Extract the [X, Y] coordinate from the center of the cell holding the provided text.  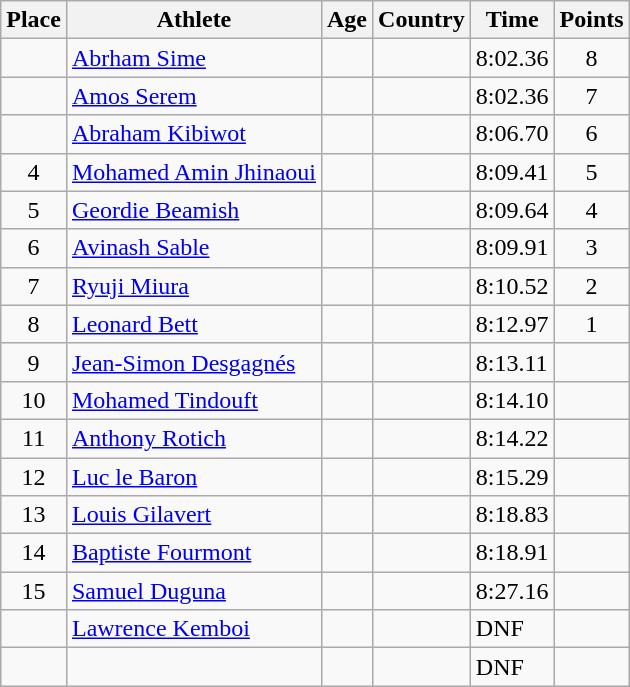
11 [34, 438]
8:14.10 [512, 400]
14 [34, 553]
12 [34, 477]
Country [422, 20]
Avinash Sable [194, 248]
Anthony Rotich [194, 438]
Abrham Sime [194, 58]
8:09.41 [512, 172]
3 [592, 248]
2 [592, 286]
9 [34, 362]
8:14.22 [512, 438]
Mohamed Amin Jhinaoui [194, 172]
8:09.64 [512, 210]
Time [512, 20]
Luc le Baron [194, 477]
15 [34, 591]
Louis Gilavert [194, 515]
Athlete [194, 20]
Abraham Kibiwot [194, 134]
Baptiste Fourmont [194, 553]
8:13.11 [512, 362]
Place [34, 20]
13 [34, 515]
Geordie Beamish [194, 210]
Points [592, 20]
8:06.70 [512, 134]
Lawrence Kemboi [194, 629]
Mohamed Tindouft [194, 400]
8:18.83 [512, 515]
8:15.29 [512, 477]
1 [592, 324]
8:18.91 [512, 553]
Ryuji Miura [194, 286]
Samuel Duguna [194, 591]
10 [34, 400]
8:10.52 [512, 286]
Age [346, 20]
8:27.16 [512, 591]
8:09.91 [512, 248]
Amos Serem [194, 96]
8:12.97 [512, 324]
Leonard Bett [194, 324]
Jean-Simon Desgagnés [194, 362]
